Return [X, Y] of the center of cell containing provided text 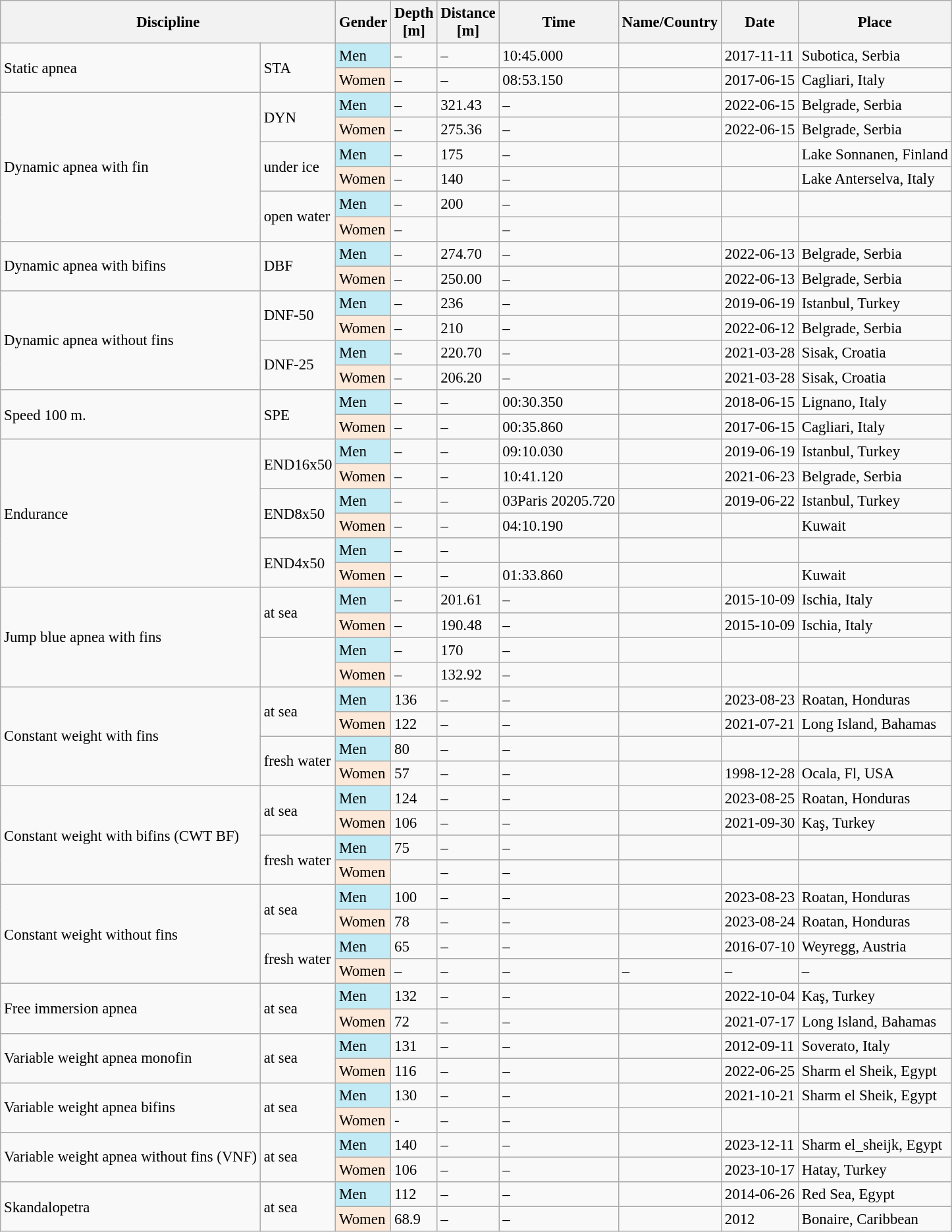
72 [414, 1021]
DNF-50 [298, 315]
2022-06-12 [760, 328]
Hatay, Turkey [874, 1169]
2012 [760, 1219]
Name/Country [670, 22]
Lake Anterselva, Italy [874, 180]
2012-09-11 [760, 1046]
03Paris 20205.720 [558, 501]
2023-08-25 [760, 798]
2021-07-17 [760, 1021]
Lignano, Italy [874, 402]
201.61 [468, 601]
124 [414, 798]
Gender [363, 22]
END8x50 [298, 514]
1998-12-28 [760, 774]
132 [414, 996]
Ocala, Fl, USA [874, 774]
200 [468, 204]
206.20 [468, 377]
Lake Sonnanen, Finland [874, 155]
00:35.860 [558, 427]
190.48 [468, 625]
131 [414, 1046]
STA [298, 68]
170 [468, 650]
78 [414, 922]
2023-12-11 [760, 1145]
2022-10-04 [760, 996]
Dynamic apnea without fins [130, 340]
DBF [298, 266]
Subotica, Serbia [874, 56]
Distance[m] [468, 22]
236 [468, 303]
Place [874, 22]
04:10.190 [558, 526]
210 [468, 328]
DNF-25 [298, 365]
Constant weight with bifins (CWT BF) [130, 835]
open water [298, 216]
136 [414, 699]
Weyregg, Austria [874, 947]
10:45.000 [558, 56]
Variable weight apnea bifins [130, 1108]
Time [558, 22]
2019-06-22 [760, 501]
2021-10-21 [760, 1095]
2018-06-15 [760, 402]
2021-09-30 [760, 823]
130 [414, 1095]
Discipline [169, 22]
175 [468, 155]
2021-07-21 [760, 724]
112 [414, 1194]
DYN [298, 117]
2014-06-26 [760, 1194]
Skandalopetra [130, 1206]
Red Sea, Egypt [874, 1194]
Sharm el_sheijk, Egypt [874, 1145]
Constant weight with fins [130, 736]
Endurance [130, 514]
under ice [298, 167]
65 [414, 947]
250.00 [468, 279]
2021-06-23 [760, 477]
2023-08-24 [760, 922]
2022-06-25 [760, 1071]
Free immersion apnea [130, 1009]
2023-10-17 [760, 1169]
09:10.030 [558, 452]
116 [414, 1071]
274.70 [468, 254]
2017-11-11 [760, 56]
Dynamic apnea with fin [130, 167]
Jump blue apnea with fins [130, 637]
80 [414, 749]
Bonaire, Caribbean [874, 1219]
Variable weight apnea without fins (VNF) [130, 1158]
Static apnea [130, 68]
10:41.120 [558, 477]
00:30.350 [558, 402]
08:53.150 [558, 80]
122 [414, 724]
132.92 [468, 674]
275.36 [468, 130]
Depth[m] [414, 22]
2016-07-10 [760, 947]
- [414, 1120]
Soverato, Italy [874, 1046]
321.43 [468, 105]
57 [414, 774]
Date [760, 22]
END4x50 [298, 562]
Speed 100 m. [130, 415]
68.9 [414, 1219]
220.70 [468, 353]
01:33.860 [558, 576]
100 [414, 897]
Constant weight without fins [130, 934]
Variable weight apnea monofin [130, 1058]
75 [414, 848]
Dynamic apnea with bifins [130, 266]
END16x50 [298, 464]
SPE [298, 415]
